Detect which cell encompasses the target text, then output its (x, y) center coordinate. 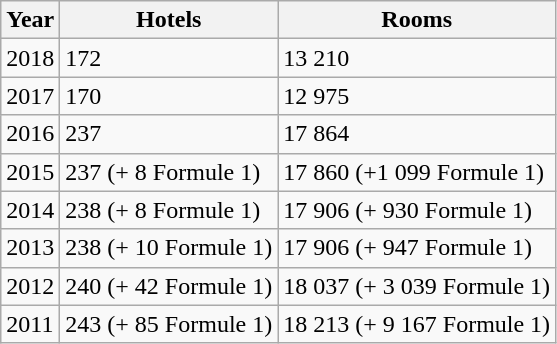
12 975 (417, 96)
17 860 (+1 099 Formule 1) (417, 172)
172 (169, 58)
2011 (30, 324)
2012 (30, 286)
13 210 (417, 58)
Rooms (417, 20)
243 (+ 85 Formule 1) (169, 324)
17 906 (+ 947 Formule 1) (417, 248)
2018 (30, 58)
237 (+ 8 Formule 1) (169, 172)
2015 (30, 172)
18 213 (+ 9 167 Formule 1) (417, 324)
2016 (30, 134)
17 906 (+ 930 Formule 1) (417, 210)
238 (+ 8 Formule 1) (169, 210)
237 (169, 134)
2017 (30, 96)
170 (169, 96)
Year (30, 20)
17 864 (417, 134)
2013 (30, 248)
Hotels (169, 20)
18 037 (+ 3 039 Formule 1) (417, 286)
238 (+ 10 Formule 1) (169, 248)
2014 (30, 210)
240 (+ 42 Formule 1) (169, 286)
